Provide the [X, Y] coordinate of the cell's center where the given text is located.  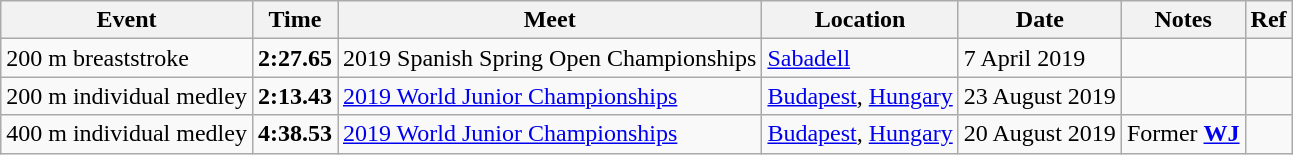
Ref [1268, 20]
2:13.43 [294, 96]
Former WJ [1183, 134]
200 m individual medley [127, 96]
Notes [1183, 20]
23 August 2019 [1040, 96]
200 m breaststroke [127, 58]
Location [860, 20]
2:27.65 [294, 58]
400 m individual medley [127, 134]
7 April 2019 [1040, 58]
Date [1040, 20]
Sabadell [860, 58]
20 August 2019 [1040, 134]
Meet [550, 20]
4:38.53 [294, 134]
Event [127, 20]
2019 Spanish Spring Open Championships [550, 58]
Time [294, 20]
